Scan for the cell matching the given text and deliver its (x, y) coordinate at center. 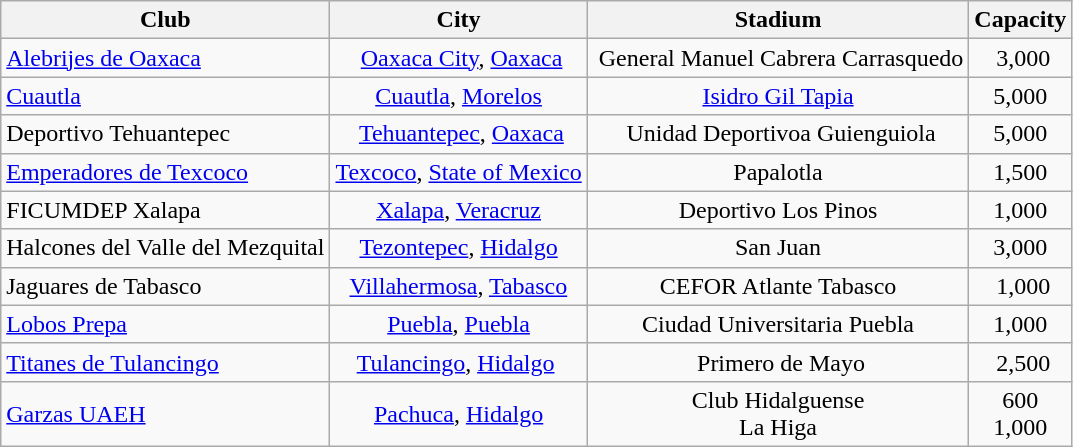
Tehuantepec, Oaxaca (458, 134)
FICUMDEP Xalapa (166, 210)
Alebrijes de Oaxaca (166, 58)
San Juan (778, 248)
Titanes de Tulancingo (166, 362)
General Manuel Cabrera Carrasquedo (778, 58)
Isidro Gil Tapia (778, 96)
Halcones del Valle del Mezquital (166, 248)
Cuautla, Morelos (458, 96)
Garzas UAEH (166, 414)
1,500 (1020, 172)
Capacity (1020, 20)
Pachuca, Hidalgo (458, 414)
Unidad Deportivoa Guienguiola (778, 134)
Deportivo Tehuantepec (166, 134)
Deportivo Los Pinos (778, 210)
Papalotla (778, 172)
2,500 (1020, 362)
Xalapa, Veracruz (458, 210)
Lobos Prepa (166, 324)
Tezontepec, Hidalgo (458, 248)
Villahermosa, Tabasco (458, 286)
Club (166, 20)
Oaxaca City, Oaxaca (458, 58)
Puebla, Puebla (458, 324)
Stadium (778, 20)
Club HidalguenseLa Higa (778, 414)
Ciudad Universitaria Puebla (778, 324)
Texcoco, State of Mexico (458, 172)
Emperadores de Texcoco (166, 172)
6001,000 (1020, 414)
Jaguares de Tabasco (166, 286)
City (458, 20)
Tulancingo, Hidalgo (458, 362)
Primero de Mayo (778, 362)
CEFOR Atlante Tabasco (778, 286)
Cuautla (166, 96)
